For the text-containing cell, return its midpoint in (X, Y) coordinate format. 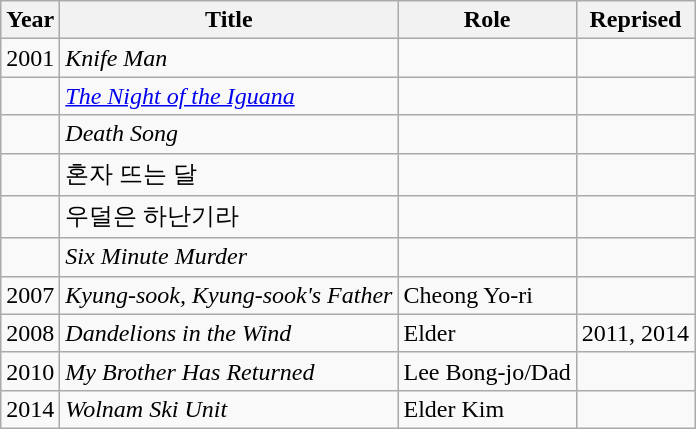
Year (30, 20)
The Night of the Iguana (229, 96)
Wolnam Ski Unit (229, 409)
2014 (30, 409)
2001 (30, 58)
Reprised (635, 20)
2008 (30, 333)
Dandelions in the Wind (229, 333)
2010 (30, 371)
2007 (30, 295)
Knife Man (229, 58)
Lee Bong-jo/Dad (487, 371)
Six Minute Murder (229, 257)
My Brother Has Returned (229, 371)
Role (487, 20)
Death Song (229, 134)
2011, 2014 (635, 333)
혼자 뜨는 달 (229, 174)
Elder Kim (487, 409)
우덜은 하난기라 (229, 218)
Elder (487, 333)
Cheong Yo-ri (487, 295)
Title (229, 20)
Kyung-sook, Kyung-sook's Father (229, 295)
